Detect which cell encompasses the target text, then output its (X, Y) center coordinate. 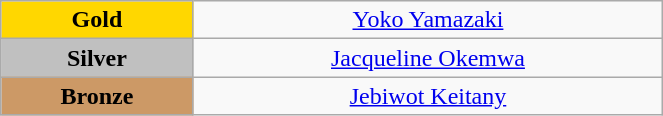
Bronze (97, 96)
Jebiwot Keitany (428, 96)
Jacqueline Okemwa (428, 58)
Silver (97, 58)
Gold (97, 20)
Yoko Yamazaki (428, 20)
